Capture the cell that displays the provided text and extract its (X, Y) central coordinate. 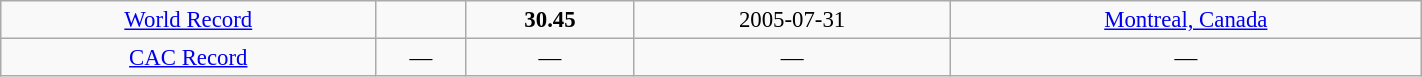
World Record (188, 20)
CAC Record (188, 58)
30.45 (550, 20)
2005-07-31 (792, 20)
Montreal, Canada (1186, 20)
